From the cell containing the given text, extract its center point as (X, Y) coordinate. 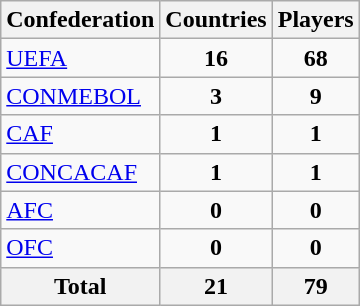
Players (316, 20)
79 (316, 286)
CONMEBOL (80, 96)
Countries (216, 20)
16 (216, 58)
21 (216, 286)
Total (80, 286)
CONCACAF (80, 172)
3 (216, 96)
68 (316, 58)
UEFA (80, 58)
9 (316, 96)
AFC (80, 210)
CAF (80, 134)
Confederation (80, 20)
OFC (80, 248)
